Return the (x, y) coordinate for the center point of the cell that contains the specified text.  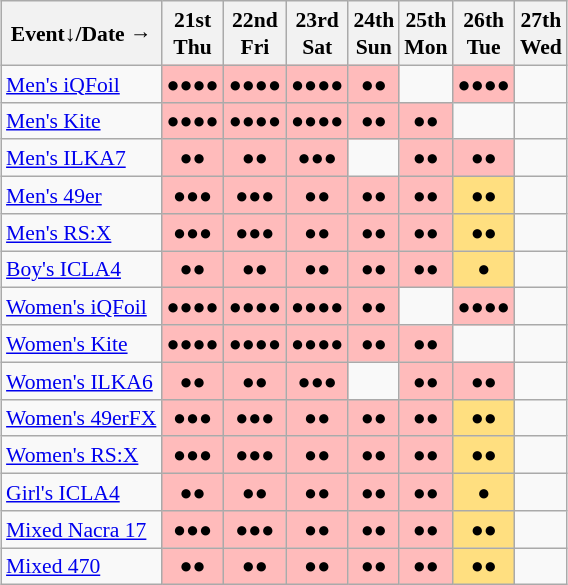
Women's ILKA6 (81, 380)
Event↓/Date → (81, 33)
Mixed 470 (81, 566)
25thMon (426, 33)
Women's RS:X (81, 454)
27thWed (541, 33)
22ndFri (255, 33)
23rdSat (317, 33)
26thTue (484, 33)
Girl's ICLA4 (81, 492)
Mixed Nacra 17 (81, 528)
Women's 49erFX (81, 418)
Men's RS:X (81, 232)
Men's Kite (81, 120)
Men's ILKA7 (81, 158)
Women's iQFoil (81, 306)
Boy's ICLA4 (81, 268)
Women's Kite (81, 344)
24thSun (374, 33)
21stThu (192, 33)
Men's 49er (81, 194)
Men's iQFoil (81, 84)
